Detect which cell encompasses the target text, then output its (X, Y) center coordinate. 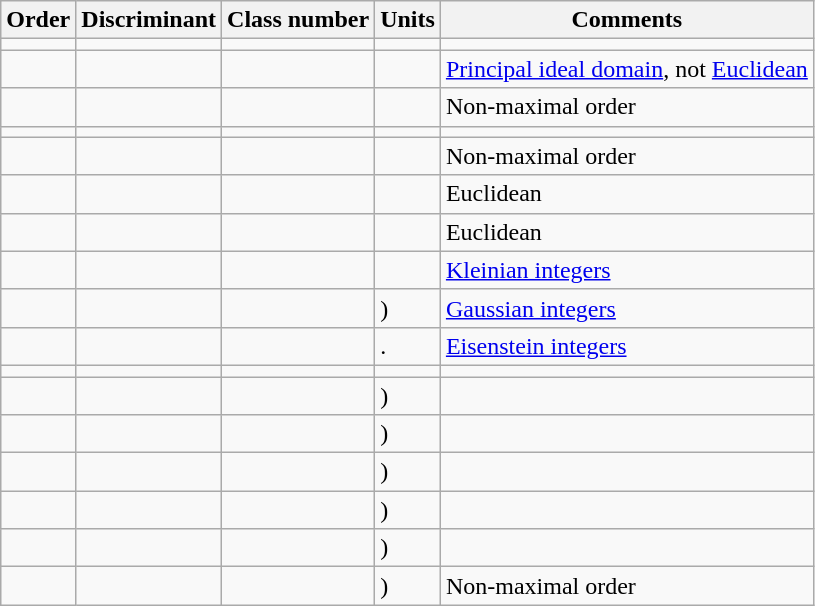
Units (408, 20)
Principal ideal domain, not Euclidean (626, 69)
Discriminant (149, 20)
Eisenstein integers (626, 346)
. (408, 346)
Class number (298, 20)
Order (38, 20)
Kleinian integers (626, 270)
Comments (626, 20)
Gaussian integers (626, 308)
